Identify which cell holds the provided text, then report its [x, y] central coordinate. 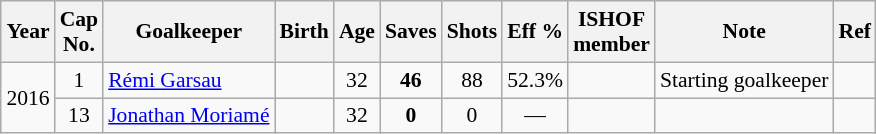
2016 [28, 98]
Jonathan Moriamé [188, 116]
13 [80, 116]
52.3% [535, 80]
Year [28, 32]
88 [472, 80]
Rémi Garsau [188, 80]
ISHOFmember [612, 32]
Eff % [535, 32]
Note [744, 32]
Ref [854, 32]
Age [357, 32]
46 [411, 80]
Goalkeeper [188, 32]
Saves [411, 32]
CapNo. [80, 32]
Birth [304, 32]
Starting goalkeeper [744, 80]
1 [80, 80]
— [535, 116]
Shots [472, 32]
